Determine the [x, y] coordinate at the center of the cell enclosing the given text.  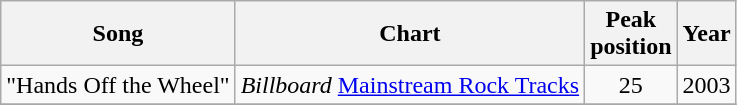
Billboard Mainstream Rock Tracks [410, 85]
Song [118, 34]
Year [706, 34]
25 [631, 85]
Chart [410, 34]
Peakposition [631, 34]
2003 [706, 85]
"Hands Off the Wheel" [118, 85]
